For the text-containing cell, return its midpoint in [X, Y] coordinate format. 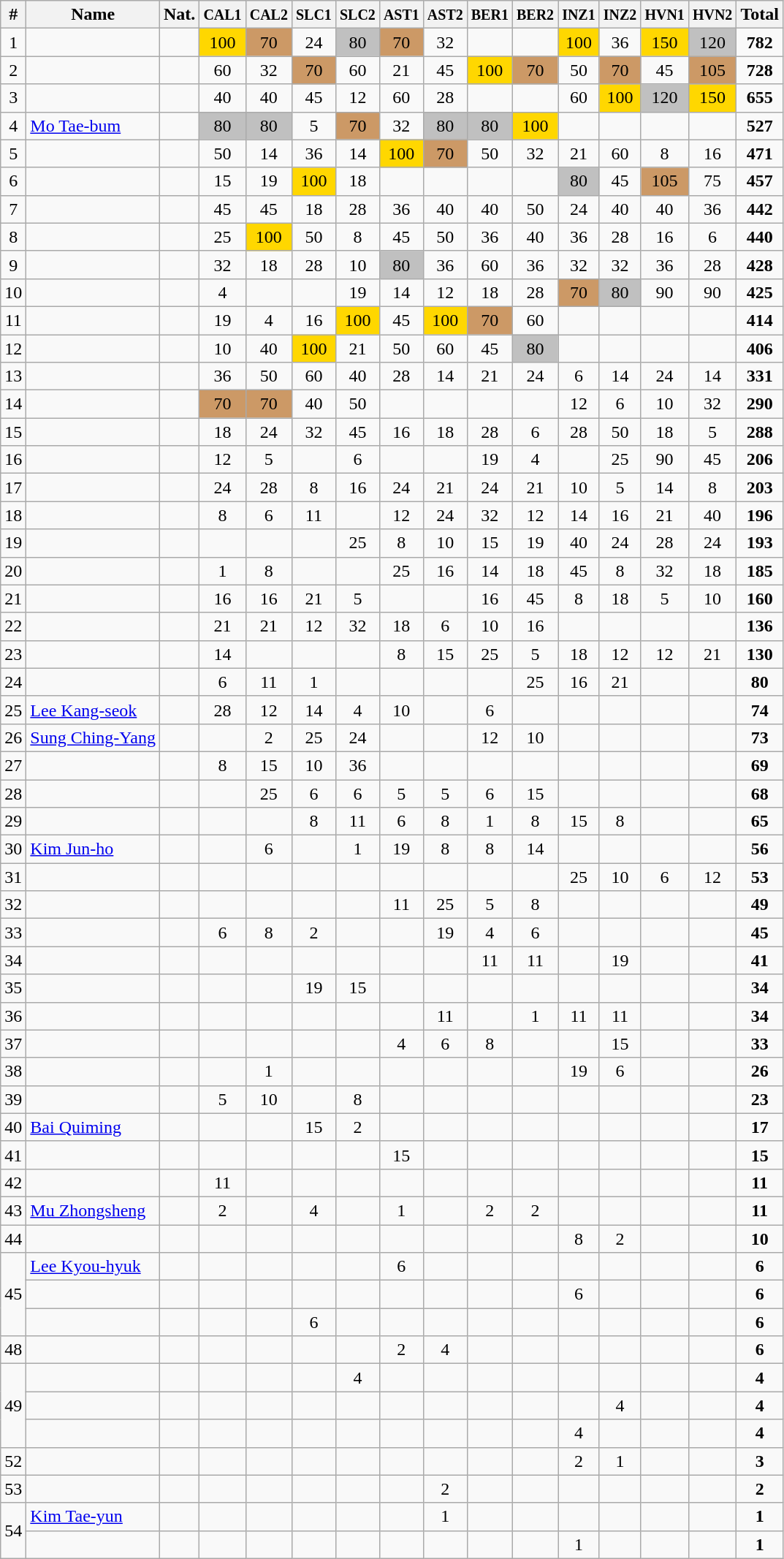
39 [13, 1099]
203 [760, 488]
31 [13, 877]
68 [760, 793]
Kim Tae-yun [94, 1517]
Mo Tae-bum [94, 126]
Total [760, 15]
185 [760, 571]
457 [760, 181]
782 [760, 42]
Sung Ching-Yang [94, 737]
331 [760, 376]
Lee Kang-seok [94, 710]
442 [760, 209]
7 [13, 209]
Bai Quiming [94, 1127]
CAL1 [222, 15]
414 [760, 320]
206 [760, 460]
29 [13, 822]
425 [760, 292]
9 [13, 265]
Kim Jun-ho [94, 849]
BER1 [490, 15]
27 [13, 765]
SLC2 [357, 15]
35 [13, 988]
# [13, 15]
SLC1 [313, 15]
130 [760, 654]
52 [13, 1461]
196 [760, 515]
290 [760, 404]
471 [760, 153]
HVN2 [712, 15]
22 [13, 626]
37 [13, 1044]
73 [760, 737]
44 [13, 1239]
INZ2 [620, 15]
AST1 [401, 15]
BER2 [535, 15]
54 [13, 1530]
160 [760, 599]
527 [760, 126]
193 [760, 543]
13 [13, 376]
428 [760, 265]
136 [760, 626]
48 [13, 1350]
43 [13, 1210]
38 [13, 1071]
20 [13, 571]
30 [13, 849]
INZ1 [579, 15]
56 [760, 849]
655 [760, 98]
288 [760, 432]
HVN1 [665, 15]
440 [760, 237]
CAL2 [269, 15]
69 [760, 765]
74 [760, 710]
AST2 [445, 15]
406 [760, 349]
65 [760, 822]
Name [94, 15]
42 [13, 1183]
Mu Zhongsheng [94, 1210]
Lee Kyou-hyuk [94, 1267]
728 [760, 70]
Nat. [179, 15]
75 [712, 181]
